Search for the cell housing the specified text and yield its (x, y) center coordinate. 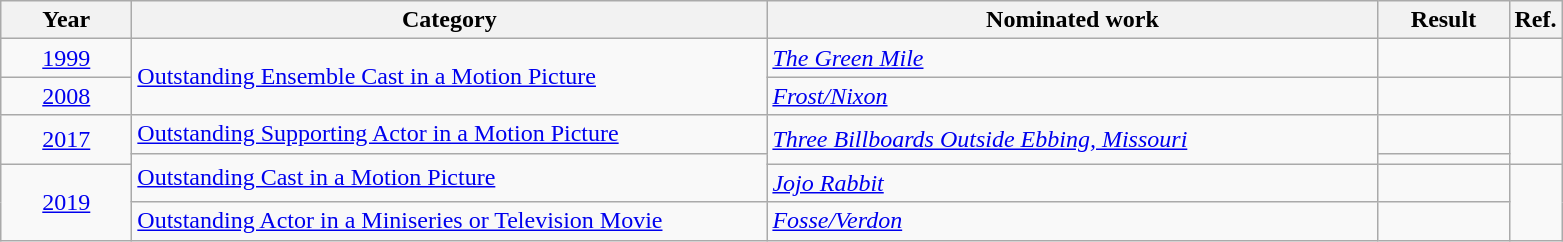
The Green Mile (1072, 58)
2019 (66, 202)
Nominated work (1072, 20)
Outstanding Cast in a Motion Picture (450, 178)
2017 (66, 140)
1999 (66, 58)
Jojo Rabbit (1072, 183)
Outstanding Ensemble Cast in a Motion Picture (450, 77)
Category (450, 20)
Three Billboards Outside Ebbing, Missouri (1072, 140)
Outstanding Supporting Actor in a Motion Picture (450, 134)
Fosse/Verdon (1072, 221)
Ref. (1536, 20)
Result (1444, 20)
Frost/Nixon (1072, 96)
Outstanding Actor in a Miniseries or Television Movie (450, 221)
Year (66, 20)
2008 (66, 96)
